Identify which cell holds the provided text, then report its [x, y] central coordinate. 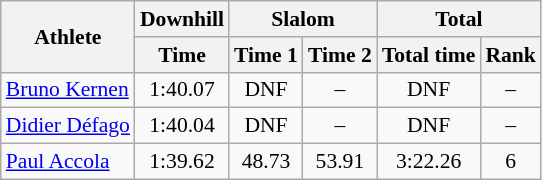
Paul Accola [68, 162]
Time 1 [266, 55]
Time 2 [340, 55]
Athlete [68, 36]
Slalom [303, 19]
Bruno Kernen [68, 90]
53.91 [340, 162]
1:39.62 [182, 162]
Didier Défago [68, 126]
Time [182, 55]
Total [459, 19]
1:40.04 [182, 126]
Rank [510, 55]
48.73 [266, 162]
1:40.07 [182, 90]
6 [510, 162]
Total time [428, 55]
Downhill [182, 19]
3:22.26 [428, 162]
